Extract the (x, y) coordinate from the center of the cell holding the provided text.  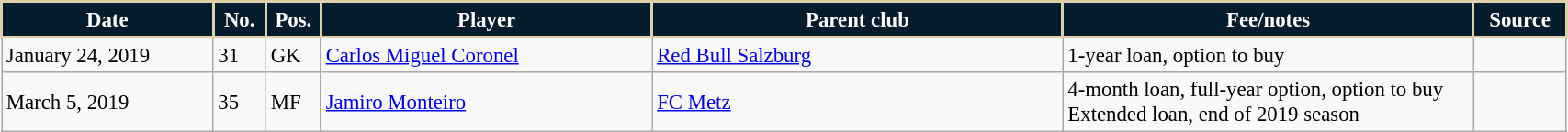
Pos. (293, 20)
Jamiro Monteiro (487, 103)
Date (108, 20)
GK (293, 55)
Source (1519, 20)
Player (487, 20)
Carlos Miguel Coronel (487, 55)
Parent club (858, 20)
1-year loan, option to buy (1268, 55)
4-month loan, full-year option, option to buy Extended loan, end of 2019 season (1268, 103)
31 (239, 55)
FC Metz (858, 103)
No. (239, 20)
March 5, 2019 (108, 103)
MF (293, 103)
January 24, 2019 (108, 55)
Red Bull Salzburg (858, 55)
Fee/notes (1268, 20)
35 (239, 103)
